Provide the (X, Y) coordinate of the cell's center where the given text is located.  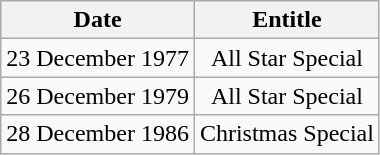
28 December 1986 (98, 134)
26 December 1979 (98, 96)
Date (98, 20)
23 December 1977 (98, 58)
Entitle (286, 20)
Christmas Special (286, 134)
